Search for the cell housing the specified text and yield its [X, Y] center coordinate. 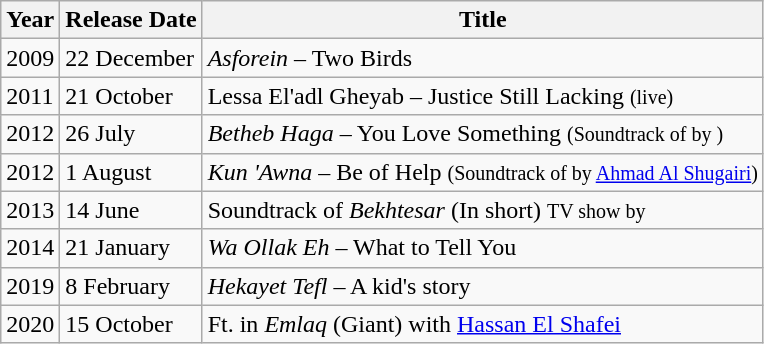
Release Date [131, 20]
2009 [30, 58]
Lessa El'adl Gheyab – Justice Still Lacking (live) [482, 96]
1 August [131, 172]
Ft. in Emlaq (Giant) with Hassan El Shafei [482, 324]
21 January [131, 248]
Hekayet Tefl – A kid's story [482, 286]
2014 [30, 248]
2019 [30, 286]
8 February [131, 286]
2013 [30, 210]
2020 [30, 324]
26 July [131, 134]
Title [482, 20]
14 June [131, 210]
21 October [131, 96]
Betheb Haga – You Love Something (Soundtrack of by ) [482, 134]
Asforein – Two Birds [482, 58]
Year [30, 20]
Soundtrack of Bekhtesar (In short) TV show by [482, 210]
15 October [131, 324]
Wa Ollak Eh – What to Tell You [482, 248]
2011 [30, 96]
22 December [131, 58]
Kun 'Awna – Be of Help (Soundtrack of by Ahmad Al Shugairi) [482, 172]
